Locate the cell with the specified text and output its (X, Y) center coordinate. 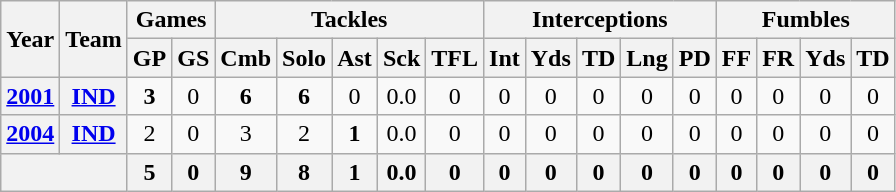
5 (149, 172)
Team (94, 39)
Sck (401, 58)
Year (30, 39)
Tackles (350, 20)
Games (170, 20)
GP (149, 58)
2004 (30, 134)
2001 (30, 96)
9 (246, 172)
FR (778, 58)
Fumbles (806, 20)
8 (304, 172)
FF (736, 58)
Ast (355, 58)
Lng (647, 58)
TFL (455, 58)
Cmb (246, 58)
PD (694, 58)
GS (194, 58)
Solo (304, 58)
Int (505, 58)
Interceptions (600, 20)
